Pinpoint the cell where the given text exists, returning its (x, y) midpoint coordinate. 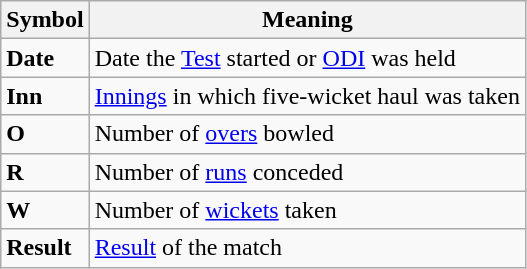
Symbol (45, 20)
Inn (45, 96)
Result (45, 248)
Number of wickets taken (307, 210)
W (45, 210)
Meaning (307, 20)
O (45, 134)
Date (45, 58)
R (45, 172)
Number of overs bowled (307, 134)
Number of runs conceded (307, 172)
Innings in which five-wicket haul was taken (307, 96)
Result of the match (307, 248)
Date the Test started or ODI was held (307, 58)
